Return the [X, Y] coordinate for the center point of the cell that contains the specified text.  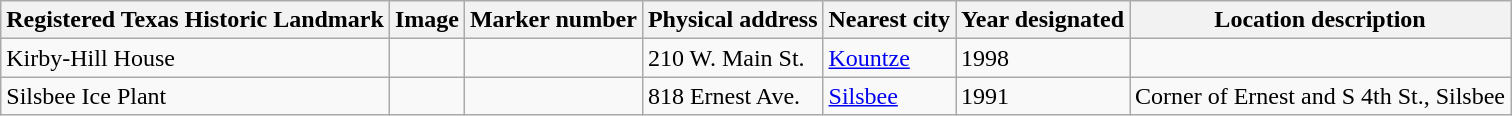
1998 [1043, 58]
Year designated [1043, 20]
Silsbee Ice Plant [196, 96]
Registered Texas Historic Landmark [196, 20]
Silsbee [890, 96]
Corner of Ernest and S 4th St., Silsbee [1320, 96]
Kountze [890, 58]
Nearest city [890, 20]
Marker number [553, 20]
Location description [1320, 20]
818 Ernest Ave. [732, 96]
Kirby-Hill House [196, 58]
Physical address [732, 20]
Image [426, 20]
210 W. Main St. [732, 58]
1991 [1043, 96]
